Search for the cell housing the specified text and yield its (x, y) center coordinate. 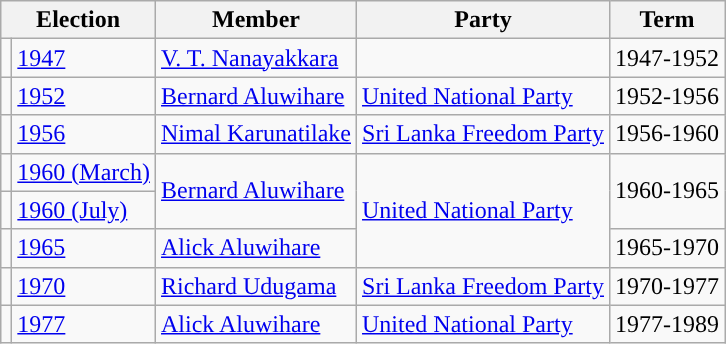
Richard Udugama (256, 286)
V. T. Nanayakkara (256, 58)
1970 (84, 286)
Term (668, 20)
1952-1956 (668, 96)
1947-1952 (668, 58)
1977-1989 (668, 324)
1970-1977 (668, 286)
1952 (84, 96)
Nimal Karunatilake (256, 134)
1977 (84, 324)
1960-1965 (668, 191)
1947 (84, 58)
Party (484, 20)
1960 (March) (84, 172)
1960 (July) (84, 210)
1956 (84, 134)
1956-1960 (668, 134)
Election (78, 20)
1965-1970 (668, 248)
Member (256, 20)
1965 (84, 248)
